Detect which cell encompasses the target text, then output its (x, y) center coordinate. 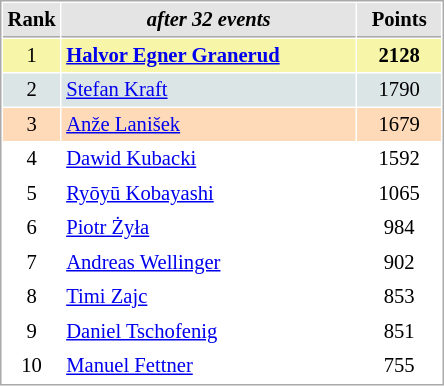
Manuel Fettner (209, 366)
1592 (399, 158)
1790 (399, 90)
984 (399, 228)
Dawid Kubacki (209, 158)
Andreas Wellinger (209, 262)
Rank (32, 20)
Timi Zajc (209, 296)
851 (399, 332)
2128 (399, 56)
5 (32, 194)
2 (32, 90)
after 32 events (209, 20)
Points (399, 20)
Daniel Tschofenig (209, 332)
1679 (399, 124)
4 (32, 158)
Ryōyū Kobayashi (209, 194)
Halvor Egner Granerud (209, 56)
755 (399, 366)
1 (32, 56)
Anže Lanišek (209, 124)
8 (32, 296)
9 (32, 332)
Stefan Kraft (209, 90)
6 (32, 228)
7 (32, 262)
10 (32, 366)
902 (399, 262)
853 (399, 296)
1065 (399, 194)
3 (32, 124)
Piotr Żyła (209, 228)
